Extract the (x, y) coordinate from the center of the cell holding the provided text.  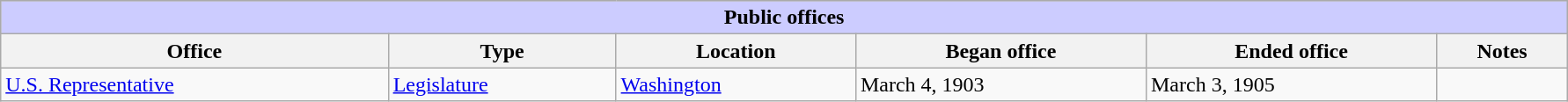
March 3, 1905 (1291, 84)
Notes (1503, 51)
Location (736, 51)
Type (502, 51)
March 4, 1903 (1000, 84)
Ended office (1291, 51)
Washington (736, 84)
U.S. Representative (194, 84)
Began office (1000, 51)
Office (194, 51)
Legislature (502, 84)
Public offices (785, 18)
